Output the [X, Y] coordinate of the center of the cell containing the given text.  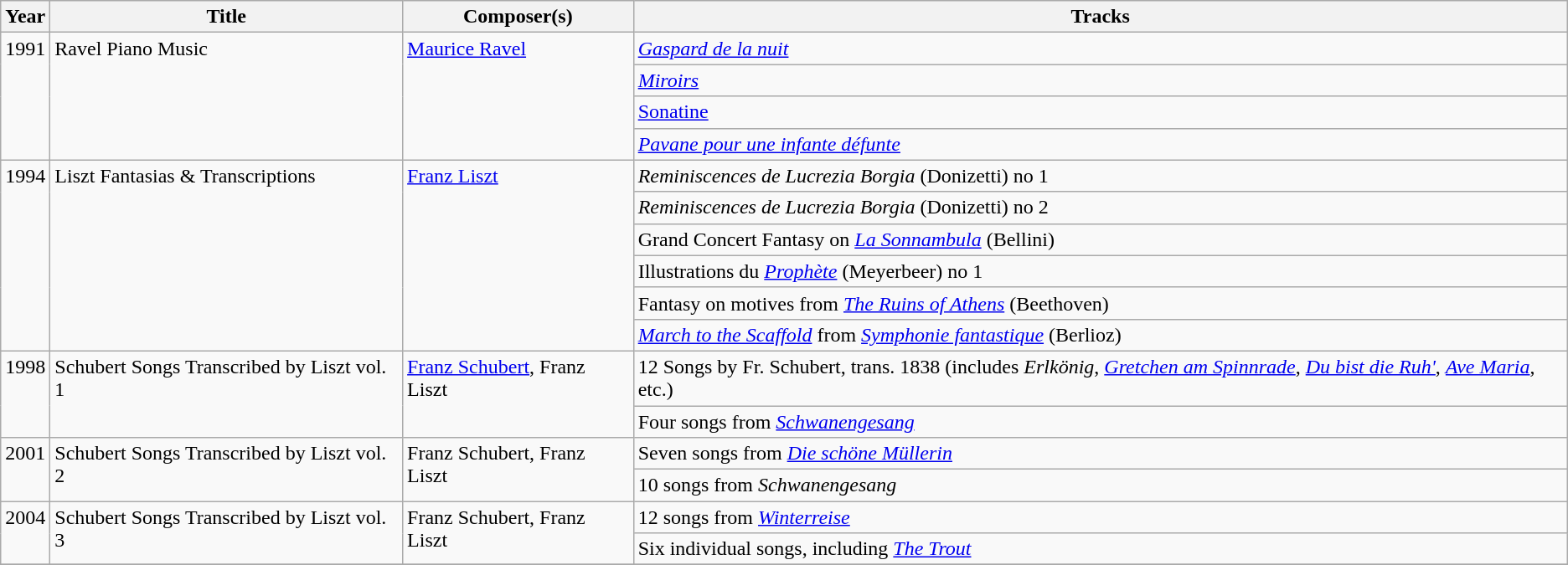
2001 [25, 470]
Illustrations du Prophète (Meyerbeer) no 1 [1101, 271]
2004 [25, 533]
10 songs from Schwanengesang [1101, 485]
Reminiscences de Lucrezia Borgia (Donizetti) no 2 [1101, 208]
Sonatine [1101, 112]
Fantasy on motives from The Ruins of Athens (Beethoven) [1101, 303]
Liszt Fantasias & Transcriptions [226, 255]
12 songs from Winterreise [1101, 517]
Schubert Songs Transcribed by Liszt vol. 2 [226, 470]
Seven songs from Die schöne Müllerin [1101, 454]
Grand Concert Fantasy on La Sonnambula (Bellini) [1101, 239]
1994 [25, 255]
March to the Scaffold from Symphonie fantastique (Berlioz) [1101, 335]
Reminiscences de Lucrezia Borgia (Donizetti) no 1 [1101, 176]
Schubert Songs Transcribed by Liszt vol. 1 [226, 393]
Gaspard de la nuit [1101, 49]
Four songs from Schwanengesang [1101, 421]
Year [25, 17]
Schubert Songs Transcribed by Liszt vol. 3 [226, 533]
1991 [25, 96]
Title [226, 17]
Franz Liszt [518, 255]
Six individual songs, including The Trout [1101, 549]
1998 [25, 393]
Miroirs [1101, 80]
Maurice Ravel [518, 96]
Tracks [1101, 17]
Composer(s) [518, 17]
Ravel Piano Music [226, 96]
12 Songs by Fr. Schubert, trans. 1838 (includes Erlkönig, Gretchen am Spinnrade, Du bist die Ruh', Ave Maria, etc.) [1101, 378]
Pavane pour une infante défunte [1101, 144]
